Detect which cell encompasses the target text, then output its (x, y) center coordinate. 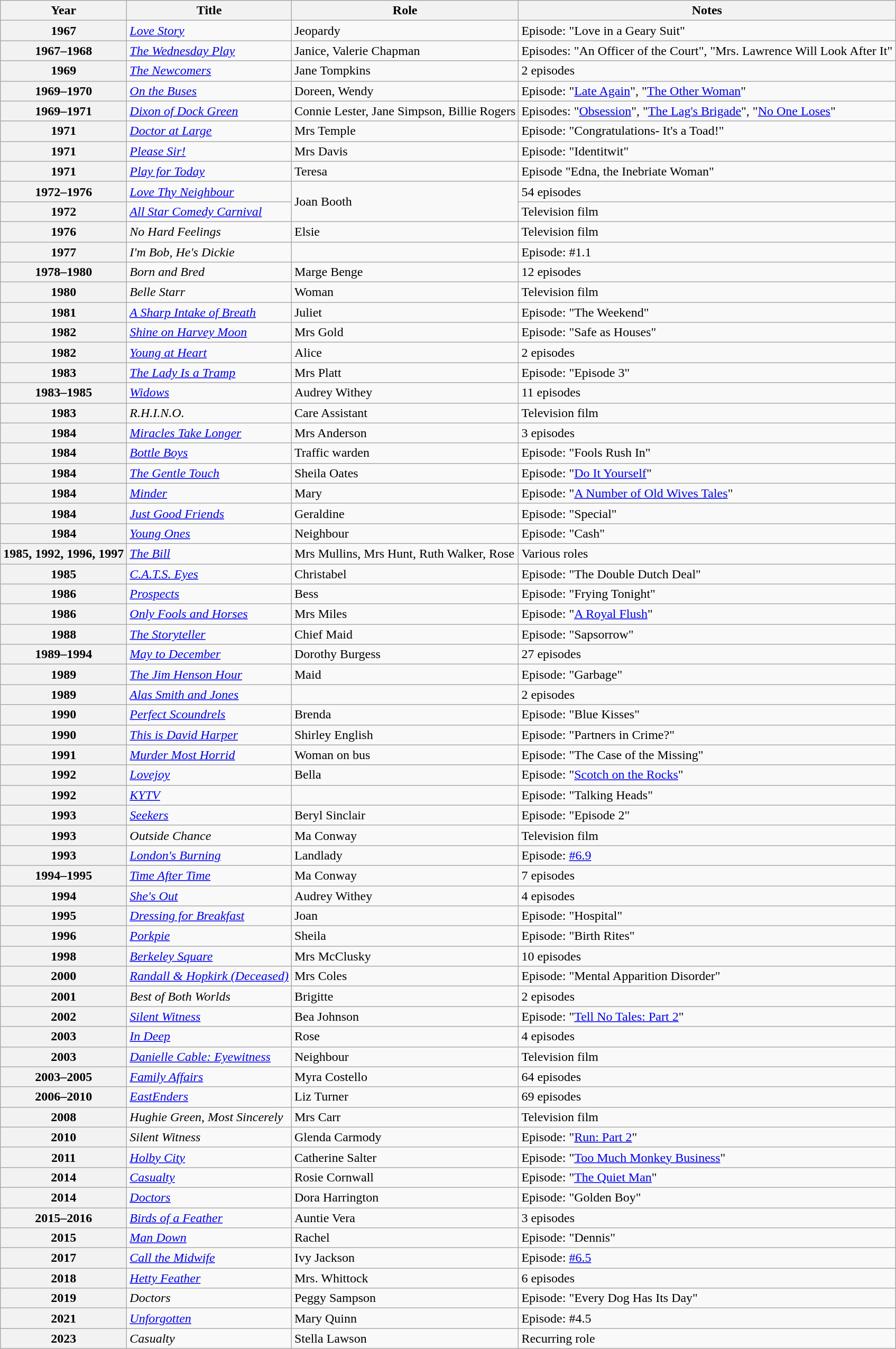
Woman (405, 292)
1995 (63, 916)
Episode: "Golden Boy" (707, 1197)
The Wednesday Play (209, 51)
Young at Heart (209, 353)
Notes (707, 11)
1985 (63, 574)
Role (405, 11)
Hughie Green, Most Sincerely (209, 1117)
Minder (209, 493)
Episode: "Do It Yourself" (707, 473)
1972 (63, 211)
6 episodes (707, 1278)
Marge Benge (405, 272)
Recurring role (707, 1338)
2001 (63, 996)
Born and Bred (209, 272)
Liz Turner (405, 1097)
2015 (63, 1238)
Episode: "Sapsorrow" (707, 634)
Episode: "Scotch on the Rocks" (707, 775)
No Hard Feelings (209, 232)
Episode: #4.5 (707, 1318)
2019 (63, 1298)
The Jim Henson Hour (209, 674)
Episode: "Frying Tonight" (707, 594)
Glenda Carmody (405, 1137)
Traffic warden (405, 453)
Jane Tompkins (405, 71)
Randall & Hopkirk (Deceased) (209, 976)
Christabel (405, 574)
Best of Both Worlds (209, 996)
Shine on Harvey Moon (209, 332)
11 episodes (707, 393)
In Deep (209, 1037)
Alice (405, 353)
Mrs Miles (405, 614)
2003–2005 (63, 1077)
Lovejoy (209, 775)
Episode: #6.5 (707, 1258)
Mrs Platt (405, 373)
Sheila Oates (405, 473)
Episode: "Cash" (707, 533)
1981 (63, 312)
Mrs Carr (405, 1117)
Episode: "Episode 3" (707, 373)
Birds of a Feather (209, 1217)
1969–1971 (63, 111)
Rachel (405, 1238)
Play for Today (209, 171)
Man Down (209, 1238)
Peggy Sampson (405, 1298)
Episode: "The Quiet Man" (707, 1177)
Title (209, 11)
Episodes: "An Officer of the Court", "Mrs. Lawrence Will Look After It" (707, 51)
Only Fools and Horses (209, 614)
1967 (63, 31)
The Gentle Touch (209, 473)
Episode: "Partners in Crime?" (707, 735)
Murder Most Horrid (209, 755)
Love Story (209, 31)
Beryl Sinclair (405, 815)
Brenda (405, 715)
Episode: "Birth Rites" (707, 936)
Episode: "Garbage" (707, 674)
2017 (63, 1258)
Episode: "Tell No Tales: Part 2" (707, 1017)
Perfect Scoundrels (209, 715)
I'm Bob, He's Dickie (209, 252)
Episode: #6.9 (707, 855)
1977 (63, 252)
London's Burning (209, 855)
Shirley English (405, 735)
Catherine Salter (405, 1157)
1969 (63, 71)
Holby City (209, 1157)
Episode: "The Case of the Missing" (707, 755)
Janice, Valerie Chapman (405, 51)
1972–1976 (63, 191)
27 episodes (707, 654)
Mary Quinn (405, 1318)
Unforgotten (209, 1318)
Episode: "Dennis" (707, 1238)
7 episodes (707, 875)
Episode: "Safe as Houses" (707, 332)
1967–1968 (63, 51)
Episode: "The Weekend" (707, 312)
Mrs Gold (405, 332)
All Star Comedy Carnival (209, 211)
The Lady Is a Tramp (209, 373)
The Newcomers (209, 71)
Dixon of Dock Green (209, 111)
Belle Starr (209, 292)
Episode: "Talking Heads" (707, 795)
Berkeley Square (209, 956)
Mrs Coles (405, 976)
Please Sir! (209, 151)
Episode: "Mental Apparition Disorder" (707, 976)
Year (63, 11)
1989–1994 (63, 654)
Episode: "Love in a Geary Suit" (707, 31)
69 episodes (707, 1097)
Sheila (405, 936)
Porkpie (209, 936)
Joan Booth (405, 201)
Seekers (209, 815)
Miracles Take Longer (209, 433)
KYTV (209, 795)
Episode: "The Double Dutch Deal" (707, 574)
Episode: "Fools Rush In" (707, 453)
Episode: "Too Much Monkey Business" (707, 1157)
2002 (63, 1017)
Teresa (405, 171)
Jeopardy (405, 31)
Woman on bus (405, 755)
Episode: "A Royal Flush" (707, 614)
Bella (405, 775)
2006–2010 (63, 1097)
Dora Harrington (405, 1197)
1976 (63, 232)
2023 (63, 1338)
2021 (63, 1318)
Various roles (707, 553)
Alas Smith and Jones (209, 695)
Call the Midwife (209, 1258)
1991 (63, 755)
Chief Maid (405, 634)
Young Ones (209, 533)
Episode: "A Number of Old Wives Tales" (707, 493)
2018 (63, 1278)
Episode: "Identitwit" (707, 151)
Mrs Davis (405, 151)
Maid (405, 674)
Mrs Mullins, Mrs Hunt, Ruth Walker, Rose (405, 553)
Bess (405, 594)
Time After Time (209, 875)
Widows (209, 393)
Mrs. Whittock (405, 1278)
Episode: "Episode 2" (707, 815)
2010 (63, 1137)
Mrs Anderson (405, 433)
Episode: "Every Dog Has Its Day" (707, 1298)
1994–1995 (63, 875)
1983–1985 (63, 393)
Elsie (405, 232)
EastEnders (209, 1097)
Connie Lester, Jane Simpson, Billie Rogers (405, 111)
1969–1970 (63, 91)
1980 (63, 292)
1978–1980 (63, 272)
Bottle Boys (209, 453)
1985, 1992, 1996, 1997 (63, 553)
The Storyteller (209, 634)
1996 (63, 936)
C.A.T.S. Eyes (209, 574)
Episode: "Hospital" (707, 916)
Family Affairs (209, 1077)
64 episodes (707, 1077)
Prospects (209, 594)
Doctor at Large (209, 131)
On the Buses (209, 91)
May to December (209, 654)
Love Thy Neighbour (209, 191)
Danielle Cable: Eyewitness (209, 1057)
2008 (63, 1117)
Episode: "Congratulations- It's a Toad!" (707, 131)
Episode: #1.1 (707, 252)
Brigitte (405, 996)
1988 (63, 634)
2011 (63, 1157)
Doreen, Wendy (405, 91)
10 episodes (707, 956)
Mrs Temple (405, 131)
Joan (405, 916)
The Bill (209, 553)
Episode: "Run: Part 2" (707, 1137)
Landlady (405, 855)
Episode "Edna, the Inebriate Woman" (707, 171)
Myra Costello (405, 1077)
Stella Lawson (405, 1338)
Dorothy Burgess (405, 654)
Auntie Vera (405, 1217)
A Sharp Intake of Breath (209, 312)
2000 (63, 976)
Bea Johnson (405, 1017)
Rose (405, 1037)
Just Good Friends (209, 513)
Ivy Jackson (405, 1258)
Rosie Cornwall (405, 1177)
R.H.I.N.O. (209, 413)
Episodes: "Obsession", "The Lag's Brigade", "No One Loses" (707, 111)
Episode: "Special" (707, 513)
2015–2016 (63, 1217)
Episode: "Blue Kisses" (707, 715)
1994 (63, 896)
12 episodes (707, 272)
54 episodes (707, 191)
Geraldine (405, 513)
She's Out (209, 896)
1998 (63, 956)
Care Assistant (405, 413)
Outside Chance (209, 835)
Dressing for Breakfast (209, 916)
Mary (405, 493)
Hetty Feather (209, 1278)
This is David Harper (209, 735)
Juliet (405, 312)
Mrs McClusky (405, 956)
Episode: "Late Again", "The Other Woman" (707, 91)
